Pinpoint the cell where the given text exists, returning its [X, Y] midpoint coordinate. 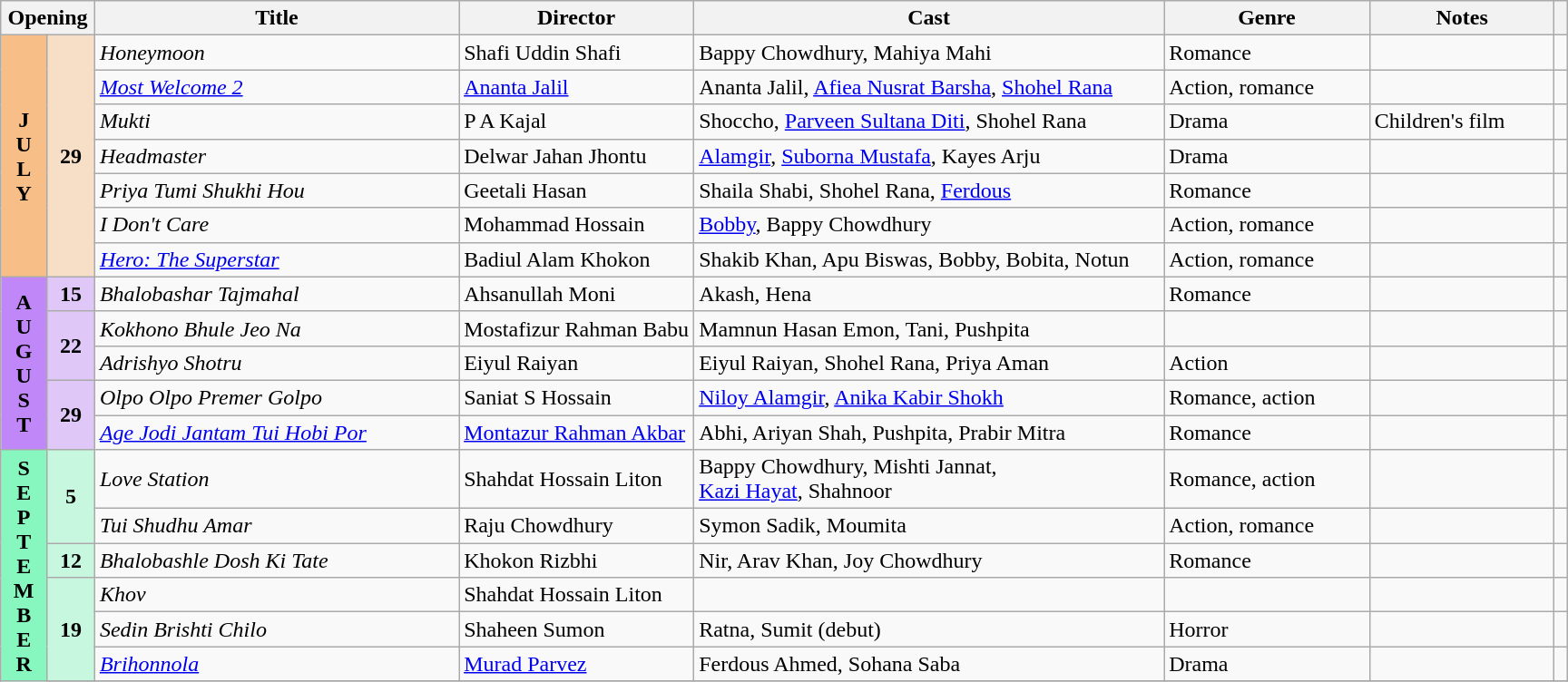
Eiyul Raiyan, Shohel Rana, Priya Aman [929, 363]
Action [1267, 363]
Khov [276, 595]
Montazur Rahman Akbar [577, 433]
Mamnun Hasan Emon, Tani, Pushpita [929, 328]
Opening [48, 18]
Genre [1267, 18]
Shaila Shabi, Shohel Rana, Ferdous [929, 190]
Headmaster [276, 156]
Saniat S Hossain [577, 397]
Symon Sadik, Moumita [929, 526]
Title [276, 18]
P A Kajal [577, 122]
Ananta Jalil, Afiea Nusrat Barsha, Shohel Rana [929, 87]
Director [577, 18]
Khokon Rizbhi [577, 560]
Bhalobashle Dosh Ki Tate [276, 560]
Akash, Hena [929, 294]
Alamgir, Suborna Mustafa, Kayes Arju [929, 156]
Mostafizur Rahman Babu [577, 328]
15 [71, 294]
5 [71, 497]
Ratna, Sumit (debut) [929, 629]
Notes [1462, 18]
I Don't Care [276, 225]
Raju Chowdhury [577, 526]
Most Welcome 2 [276, 87]
Adrishyo Shotru [276, 363]
Mohammad Hossain [577, 225]
Ananta Jalil [577, 87]
Geetali Hasan [577, 190]
19 [71, 629]
Ahsanullah Moni [577, 294]
Nir, Arav Khan, Joy Chowdhury [929, 560]
Honeymoon [276, 53]
Badiul Alam Khokon [577, 259]
Shaheen Sumon [577, 629]
Niloy Alamgir, Anika Kabir Shokh [929, 397]
Hero: The Superstar [276, 259]
Horror [1267, 629]
SEPTEMBER [24, 566]
Age Jodi Jantam Tui Hobi Por [276, 433]
Bappy Chowdhury, Mahiya Mahi [929, 53]
Delwar Jahan Jhontu [577, 156]
Bappy Chowdhury, Mishti Jannat,Kazi Hayat, Shahnoor [929, 479]
Shakib Khan, Apu Biswas, Bobby, Bobita, Notun [929, 259]
Children's film [1462, 122]
22 [71, 346]
Shafi Uddin Shafi [577, 53]
Mukti [276, 122]
JULY [24, 156]
Cast [929, 18]
Love Station [276, 479]
Murad Parvez [577, 664]
Sedin Brishti Chilo [276, 629]
Shoccho, Parveen Sultana Diti, Shohel Rana [929, 122]
Eiyul Raiyan [577, 363]
AUGUST [24, 363]
Abhi, Ariyan Shah, Pushpita, Prabir Mitra [929, 433]
Ferdous Ahmed, Sohana Saba [929, 664]
Brihonnola [276, 664]
Bhalobashar Tajmahal [276, 294]
Kokhono Bhule Jeo Na [276, 328]
12 [71, 560]
Bobby, Bappy Chowdhury [929, 225]
Olpo Olpo Premer Golpo [276, 397]
Tui Shudhu Amar [276, 526]
Priya Tumi Shukhi Hou [276, 190]
